Find where the given text appears and provide that cell's center as [X, Y] coordinate. 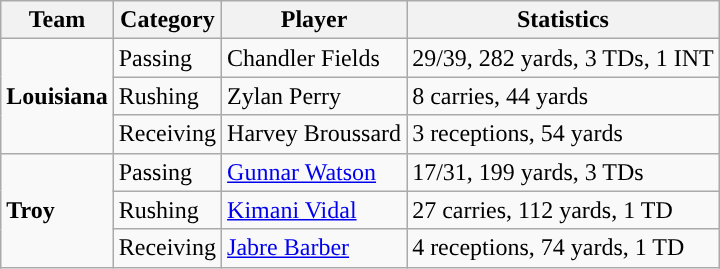
Chandler Fields [314, 58]
Jabre Barber [314, 248]
29/39, 282 yards, 3 TDs, 1 INT [564, 58]
Gunnar Watson [314, 172]
27 carries, 112 yards, 1 TD [564, 210]
Team [57, 20]
Player [314, 20]
17/31, 199 yards, 3 TDs [564, 172]
Statistics [564, 20]
4 receptions, 74 yards, 1 TD [564, 248]
3 receptions, 54 yards [564, 134]
Category [167, 20]
Harvey Broussard [314, 134]
8 carries, 44 yards [564, 96]
Louisiana [57, 96]
Kimani Vidal [314, 210]
Zylan Perry [314, 96]
Troy [57, 210]
